Search for the cell housing the specified text and yield its [x, y] center coordinate. 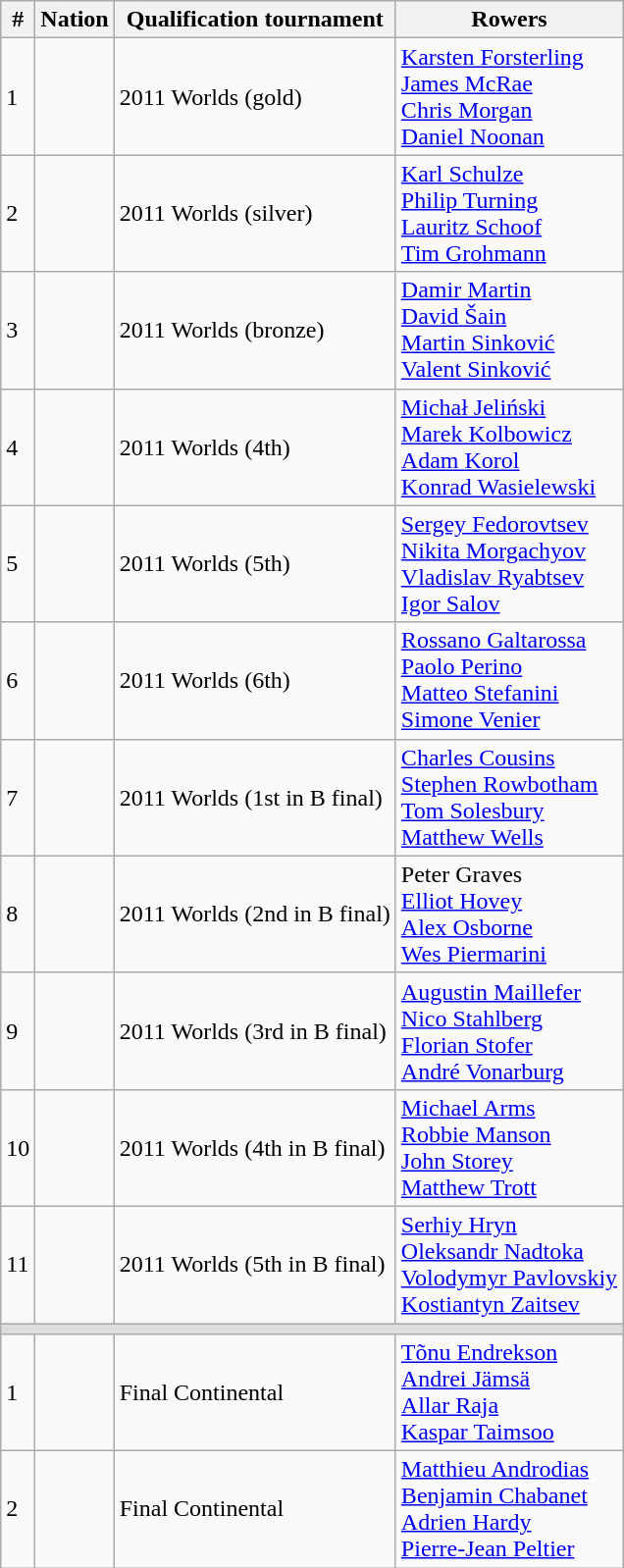
Peter GravesElliot HoveyAlex OsborneWes Piermarini [508, 915]
Augustin MailleferNico StahlbergFlorian StoferAndré Vonarburg [508, 1030]
2011 Worlds (gold) [255, 96]
Michael ArmsRobbie MansonJohn StoreyMatthew Trott [508, 1148]
Qualification tournament [255, 20]
2011 Worlds (bronze) [255, 330]
6 [18, 681]
Damir MartinDavid ŠainMartin SinkovićValent Sinković [508, 330]
# [18, 20]
Tõnu EndreksonAndrei JämsäAllar RajaKaspar Taimsoo [508, 1393]
Sergey FedorovtsevNikita MorgachyovVladislav RyabtsevIgor Salov [508, 563]
Karsten ForsterlingJames McRaeChris MorganDaniel Noonan [508, 96]
7 [18, 797]
Karl SchulzePhilip TurningLauritz SchoofTim Grohmann [508, 214]
2011 Worlds (6th) [255, 681]
Rowers [508, 20]
Serhiy HrynOleksandr NadtokaVolodymyr PavlovskiyKostiantyn Zaitsev [508, 1264]
Rossano GaltarossaPaolo PerinoMatteo StefaniniSimone Venier [508, 681]
2011 Worlds (3rd in B final) [255, 1030]
Nation [75, 20]
Michał JelińskiMarek KolbowiczAdam KorolKonrad Wasielewski [508, 447]
9 [18, 1030]
2011 Worlds (5th in B final) [255, 1264]
2011 Worlds (4th in B final) [255, 1148]
4 [18, 447]
10 [18, 1148]
8 [18, 915]
Charles CousinsStephen RowbothamTom SolesburyMatthew Wells [508, 797]
2011 Worlds (1st in B final) [255, 797]
2011 Worlds (4th) [255, 447]
Matthieu AndrodiasBenjamin ChabanetAdrien HardyPierre-Jean Peltier [508, 1509]
5 [18, 563]
3 [18, 330]
2011 Worlds (2nd in B final) [255, 915]
11 [18, 1264]
2011 Worlds (silver) [255, 214]
2011 Worlds (5th) [255, 563]
